Find where the given text appears and provide that cell's center as (x, y) coordinate. 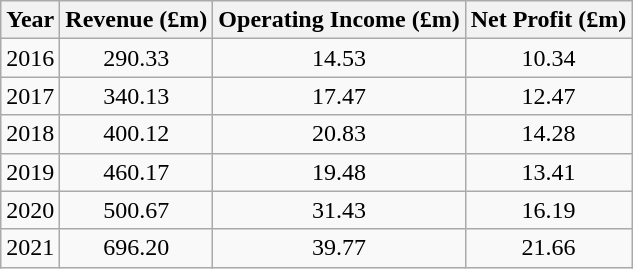
Revenue (£m) (136, 20)
696.20 (136, 248)
2016 (30, 58)
460.17 (136, 172)
Operating Income (£m) (339, 20)
290.33 (136, 58)
21.66 (548, 248)
16.19 (548, 210)
13.41 (548, 172)
340.13 (136, 96)
14.28 (548, 134)
2019 (30, 172)
19.48 (339, 172)
Year (30, 20)
2021 (30, 248)
Net Profit (£m) (548, 20)
500.67 (136, 210)
10.34 (548, 58)
2017 (30, 96)
17.47 (339, 96)
12.47 (548, 96)
39.77 (339, 248)
2018 (30, 134)
31.43 (339, 210)
14.53 (339, 58)
20.83 (339, 134)
400.12 (136, 134)
2020 (30, 210)
